Find where the given text appears and provide that cell's center as (x, y) coordinate. 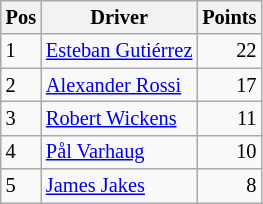
8 (229, 186)
4 (21, 152)
Alexander Rossi (119, 85)
Points (229, 17)
1 (21, 51)
22 (229, 51)
5 (21, 186)
10 (229, 152)
3 (21, 118)
Robert Wickens (119, 118)
17 (229, 85)
Esteban Gutiérrez (119, 51)
Driver (119, 17)
James Jakes (119, 186)
11 (229, 118)
2 (21, 85)
Pos (21, 17)
Pål Varhaug (119, 152)
